Search for the cell housing the specified text and yield its (X, Y) center coordinate. 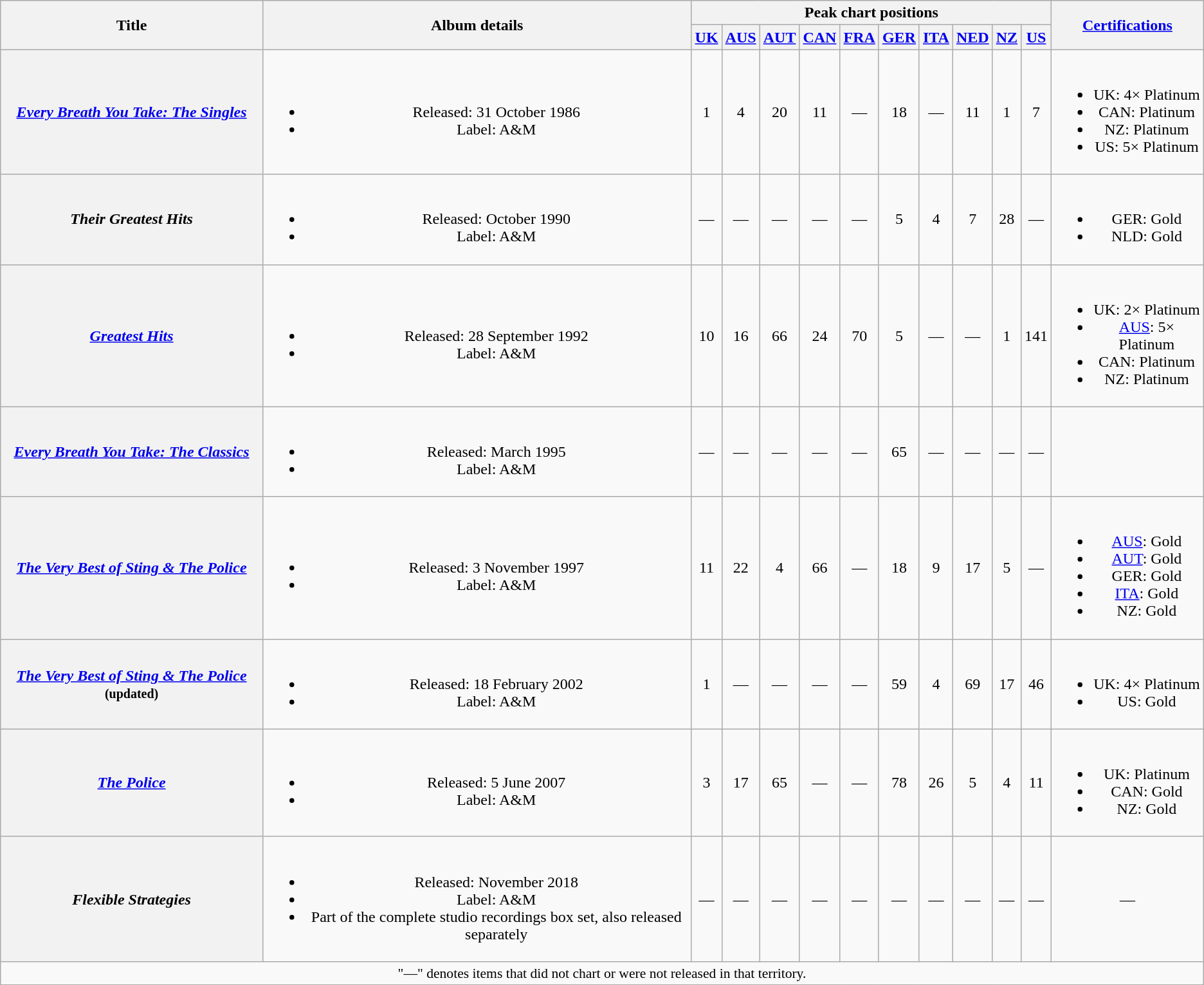
28 (1007, 219)
Released: 28 September 1992Label: A&M (477, 336)
The Police (132, 782)
9 (936, 567)
Released: 5 June 2007Label: A&M (477, 782)
Flexible Strategies (132, 899)
46 (1037, 684)
69 (972, 684)
78 (899, 782)
Released: 18 February 2002Label: A&M (477, 684)
FRA (859, 37)
AUS (741, 37)
22 (741, 567)
UK: 4× PlatinumCAN: PlatinumNZ: PlatinumUS: 5× Platinum (1128, 112)
ITA (936, 37)
59 (899, 684)
US (1037, 37)
The Very Best of Sting & The Police (updated) (132, 684)
UK: 4× PlatinumUS: Gold (1128, 684)
The Very Best of Sting & The Police (132, 567)
Title (132, 25)
Released: 3 November 1997Label: A&M (477, 567)
3 (706, 782)
Every Breath You Take: The Classics (132, 452)
Certifications (1128, 25)
Released: 31 October 1986Label: A&M (477, 112)
Released: November 2018Label: A&MPart of the complete studio recordings box set, also released separately (477, 899)
Album details (477, 25)
10 (706, 336)
"—" denotes items that did not chart or were not released in that territory. (602, 973)
26 (936, 782)
70 (859, 336)
UK (706, 37)
Their Greatest Hits (132, 219)
Released: March 1995Label: A&M (477, 452)
UK: PlatinumCAN: GoldNZ: Gold (1128, 782)
GER: GoldNLD: Gold (1128, 219)
UK: 2× PlatinumAUS: 5× PlatinumCAN: PlatinumNZ: Platinum (1128, 336)
GER (899, 37)
141 (1037, 336)
NZ (1007, 37)
Released: October 1990Label: A&M (477, 219)
Every Breath You Take: The Singles (132, 112)
Peak chart positions (871, 13)
24 (819, 336)
20 (780, 112)
Greatest Hits (132, 336)
NED (972, 37)
16 (741, 336)
AUS: GoldAUT: GoldGER: GoldITA: GoldNZ: Gold (1128, 567)
CAN (819, 37)
AUT (780, 37)
